Determine the (X, Y) coordinate at the center of the cell enclosing the given text.  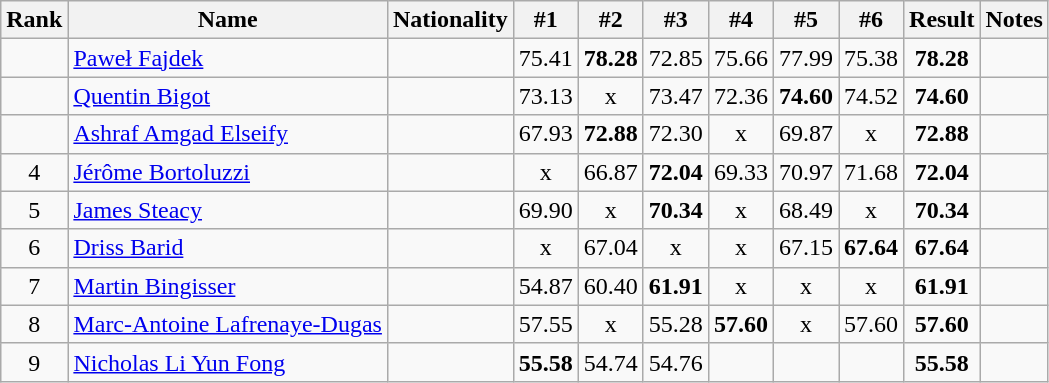
Result (942, 20)
James Steacy (228, 210)
54.74 (610, 362)
Nationality (450, 20)
67.15 (806, 248)
5 (34, 210)
#1 (546, 20)
60.40 (610, 286)
69.90 (546, 210)
#4 (740, 20)
69.87 (806, 134)
Ashraf Amgad Elseify (228, 134)
77.99 (806, 58)
73.47 (676, 96)
72.30 (676, 134)
Paweł Fajdek (228, 58)
Nicholas Li Yun Fong (228, 362)
Rank (34, 20)
#3 (676, 20)
70.97 (806, 172)
#5 (806, 20)
Jérôme Bortoluzzi (228, 172)
54.76 (676, 362)
6 (34, 248)
54.87 (546, 286)
72.85 (676, 58)
4 (34, 172)
74.52 (870, 96)
71.68 (870, 172)
#6 (870, 20)
75.66 (740, 58)
Quentin Bigot (228, 96)
75.41 (546, 58)
75.38 (870, 58)
Notes (1014, 20)
66.87 (610, 172)
55.28 (676, 324)
Name (228, 20)
9 (34, 362)
Driss Barid (228, 248)
72.36 (740, 96)
7 (34, 286)
Marc-Antoine Lafrenaye-Dugas (228, 324)
73.13 (546, 96)
#2 (610, 20)
67.93 (546, 134)
8 (34, 324)
68.49 (806, 210)
Martin Bingisser (228, 286)
57.55 (546, 324)
69.33 (740, 172)
67.04 (610, 248)
